Extract the (x, y) coordinate from the center of the cell holding the provided text.  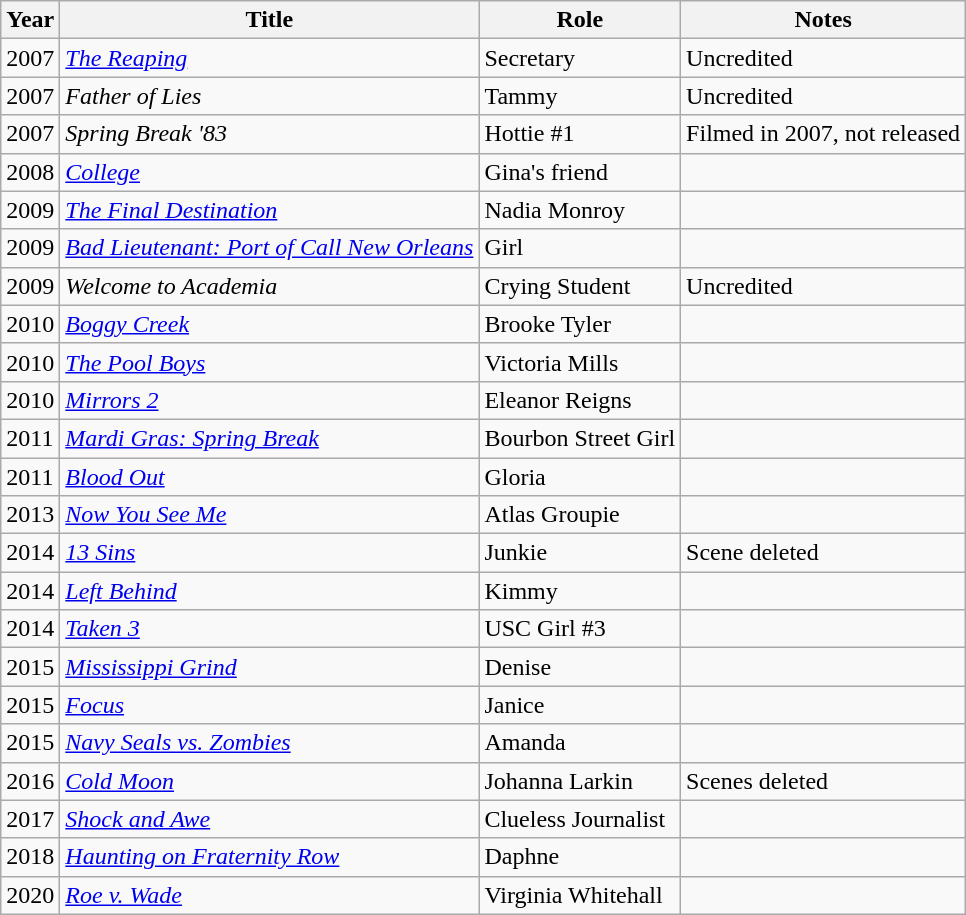
The Reaping (270, 58)
Kimmy (580, 591)
Now You See Me (270, 515)
2018 (30, 857)
Filmed in 2007, not released (824, 134)
Scenes deleted (824, 781)
Crying Student (580, 286)
Tammy (580, 96)
Welcome to Academia (270, 286)
13 Sins (270, 553)
2008 (30, 172)
Cold Moon (270, 781)
Clueless Journalist (580, 819)
Role (580, 20)
Junkie (580, 553)
Title (270, 20)
2020 (30, 895)
2013 (30, 515)
Mardi Gras: Spring Break (270, 438)
Eleanor Reigns (580, 400)
Denise (580, 667)
Atlas Groupie (580, 515)
Scene deleted (824, 553)
Girl (580, 248)
Haunting on Fraternity Row (270, 857)
Mirrors 2 (270, 400)
2016 (30, 781)
Bad Lieutenant: Port of Call New Orleans (270, 248)
Daphne (580, 857)
Notes (824, 20)
Victoria Mills (580, 362)
Boggy Creek (270, 324)
Janice (580, 705)
Secretary (580, 58)
Gina's friend (580, 172)
Roe v. Wade (270, 895)
Johanna Larkin (580, 781)
Navy Seals vs. Zombies (270, 743)
Year (30, 20)
Hottie #1 (580, 134)
Taken 3 (270, 629)
Amanda (580, 743)
Nadia Monroy (580, 210)
2017 (30, 819)
Gloria (580, 477)
Bourbon Street Girl (580, 438)
Shock and Awe (270, 819)
Spring Break '83 (270, 134)
Blood Out (270, 477)
Brooke Tyler (580, 324)
Left Behind (270, 591)
Mississippi Grind (270, 667)
USC Girl #3 (580, 629)
College (270, 172)
The Final Destination (270, 210)
The Pool Boys (270, 362)
Virginia Whitehall (580, 895)
Father of Lies (270, 96)
Focus (270, 705)
